Determine the (x, y) coordinate at the center of the cell enclosing the given text.  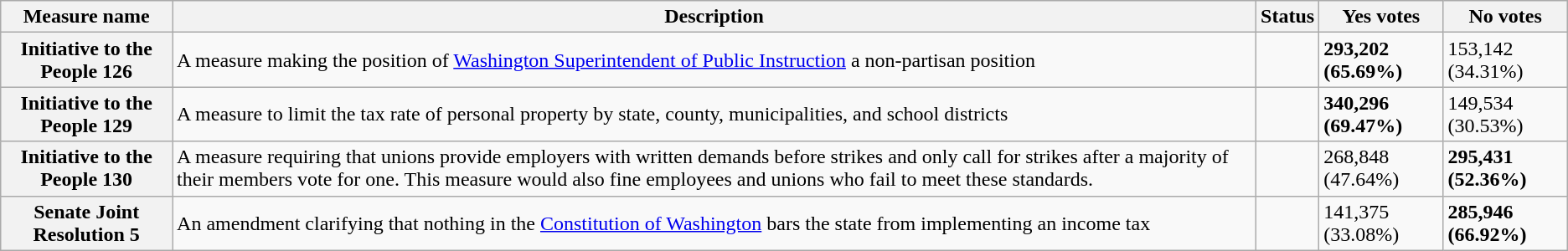
Senate Joint Resolution 5 (87, 223)
149,534 (30.53%) (1505, 114)
Description (714, 17)
An amendment clarifying that nothing in the Constitution of Washington bars the state from implementing an income tax (714, 223)
Measure name (87, 17)
A measure making the position of Washington Superintendent of Public Instruction a non-partisan position (714, 60)
Status (1288, 17)
Yes votes (1381, 17)
285,946 (66.92%) (1505, 223)
No votes (1505, 17)
295,431 (52.36%) (1505, 169)
Initiative to the People 129 (87, 114)
268,848 (47.64%) (1381, 169)
Initiative to the People 126 (87, 60)
A measure to limit the tax rate of personal property by state, county, municipalities, and school districts (714, 114)
Initiative to the People 130 (87, 169)
153,142 (34.31%) (1505, 60)
141,375 (33.08%) (1381, 223)
340,296 (69.47%) (1381, 114)
293,202 (65.69%) (1381, 60)
